Scan for the cell matching the given text and deliver its (X, Y) coordinate at center. 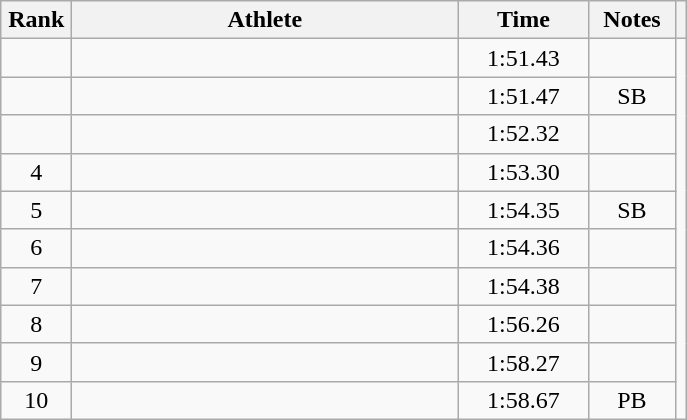
5 (36, 210)
1:53.30 (524, 172)
1:58.67 (524, 400)
1:51.47 (524, 96)
Time (524, 20)
7 (36, 286)
1:51.43 (524, 58)
1:56.26 (524, 324)
1:54.38 (524, 286)
1:52.32 (524, 134)
8 (36, 324)
Notes (632, 20)
10 (36, 400)
4 (36, 172)
9 (36, 362)
Athlete (265, 20)
PB (632, 400)
1:58.27 (524, 362)
1:54.36 (524, 248)
Rank (36, 20)
6 (36, 248)
1:54.35 (524, 210)
